Search for the cell housing the specified text and yield its (X, Y) center coordinate. 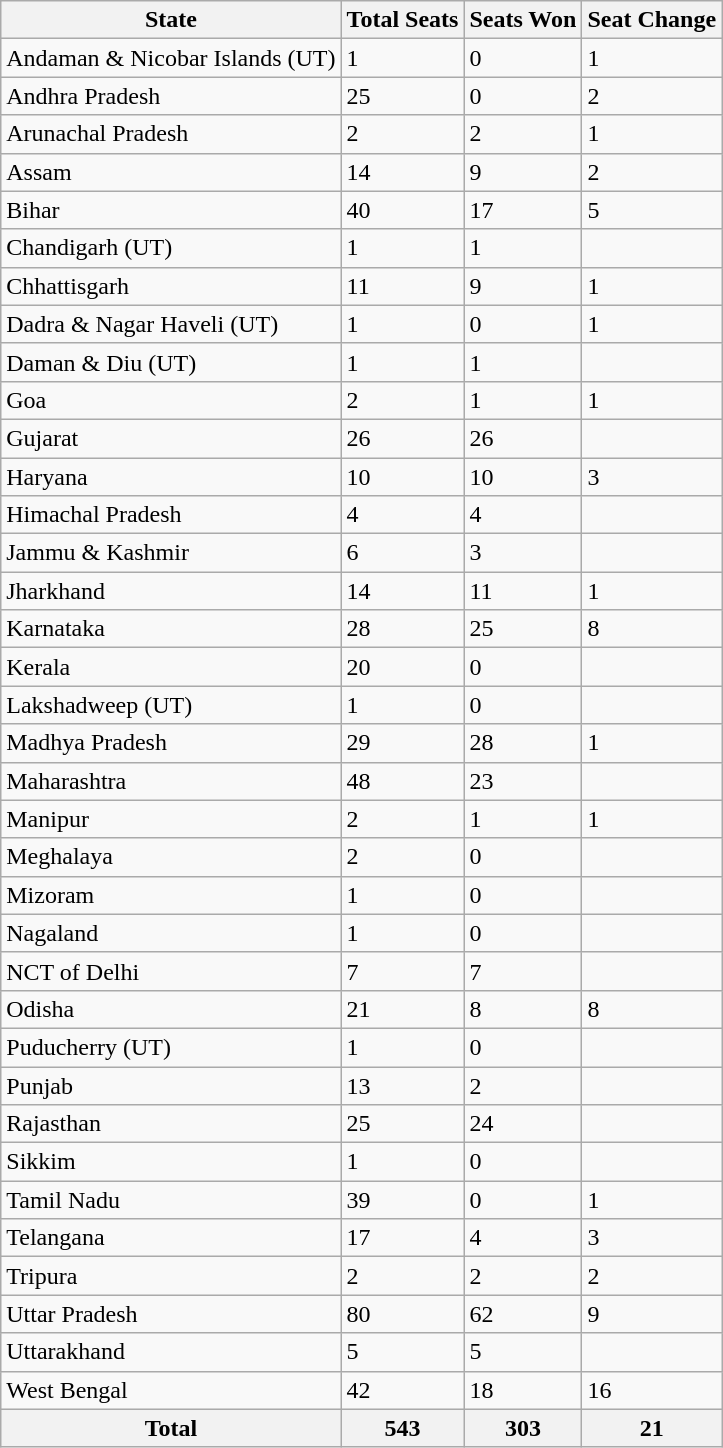
20 (402, 667)
Tamil Nadu (171, 1200)
Uttarakhand (171, 1352)
29 (402, 743)
Chandigarh (UT) (171, 248)
Nagaland (171, 933)
80 (402, 1314)
State (171, 20)
42 (402, 1390)
Chhattisgarh (171, 286)
Meghalaya (171, 857)
Dadra & Nagar Haveli (UT) (171, 324)
Maharashtra (171, 781)
Kerala (171, 667)
Tripura (171, 1276)
Odisha (171, 1009)
Goa (171, 400)
Seat Change (652, 20)
Assam (171, 172)
Sikkim (171, 1162)
Jammu & Kashmir (171, 553)
303 (523, 1428)
Telangana (171, 1238)
Manipur (171, 819)
Gujarat (171, 438)
Jharkhand (171, 591)
40 (402, 210)
Punjab (171, 1085)
62 (523, 1314)
Total Seats (402, 20)
Seats Won (523, 20)
23 (523, 781)
Rajasthan (171, 1124)
Karnataka (171, 629)
Haryana (171, 477)
18 (523, 1390)
Mizoram (171, 895)
Total (171, 1428)
24 (523, 1124)
39 (402, 1200)
Puducherry (UT) (171, 1047)
Andaman & Nicobar Islands (UT) (171, 58)
543 (402, 1428)
Arunachal Pradesh (171, 134)
Lakshadweep (UT) (171, 705)
NCT of Delhi (171, 971)
6 (402, 553)
Bihar (171, 210)
Madhya Pradesh (171, 743)
Daman & Diu (UT) (171, 362)
West Bengal (171, 1390)
Himachal Pradesh (171, 515)
Andhra Pradesh (171, 96)
13 (402, 1085)
Uttar Pradesh (171, 1314)
48 (402, 781)
16 (652, 1390)
